Identify which cell holds the provided text, then report its (x, y) central coordinate. 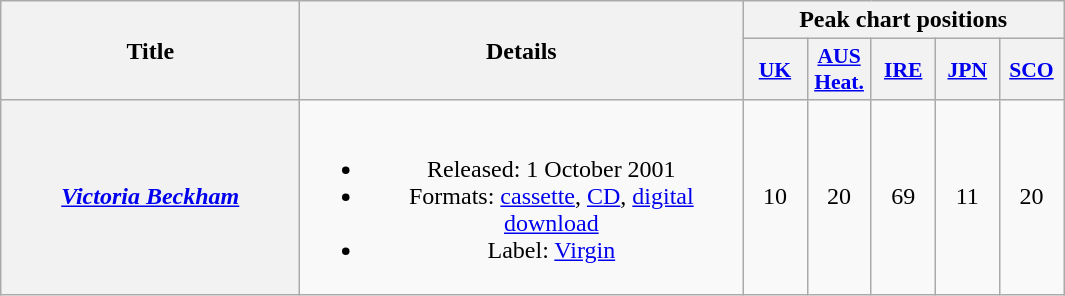
Peak chart positions (904, 20)
IRE (903, 70)
AUSHeat. (839, 70)
Details (522, 50)
Title (150, 50)
UK (775, 70)
11 (967, 197)
SCO (1031, 70)
JPN (967, 70)
69 (903, 197)
10 (775, 197)
Victoria Beckham (150, 197)
Released: 1 October 2001Formats: cassette, CD, digital downloadLabel: Virgin (522, 197)
